Scan for the cell matching the given text and deliver its [X, Y] coordinate at center. 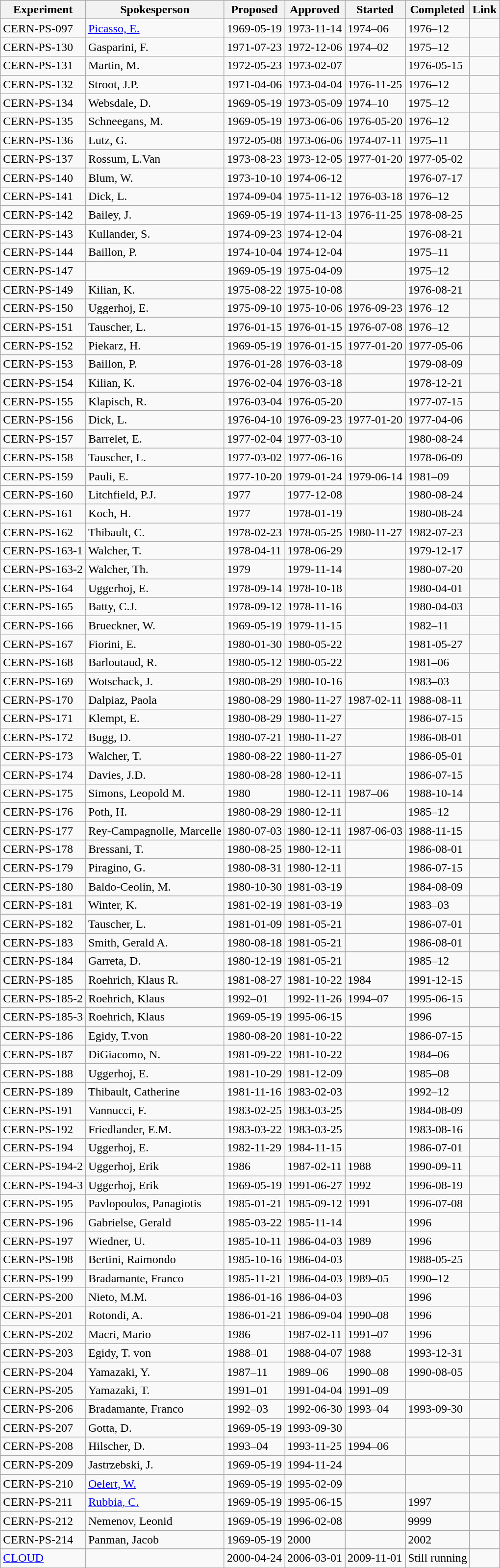
1978-05-25 [315, 532]
1992 [375, 1185]
Experiment [43, 10]
1992–03 [254, 1409]
Vannucci, F. [155, 1110]
1976-02-04 [254, 383]
1978-06-09 [438, 457]
CERN-PS-185-2 [43, 998]
1972-05-08 [254, 140]
1991-12-15 [438, 980]
1975-09-10 [254, 308]
1992–01 [254, 998]
1990-08-05 [438, 1371]
1988-04-07 [315, 1353]
1988-08-11 [438, 700]
1985-03-22 [254, 1222]
CERN-PS-210 [43, 1484]
1979-01-24 [315, 476]
CERN-PS-153 [43, 364]
1980-07-20 [438, 570]
CERN-PS-154 [43, 383]
CERN-PS-182 [43, 924]
1980-10-16 [315, 681]
1981–09 [438, 476]
Poth, H. [155, 812]
Smith, Gerald A. [155, 943]
1981-02-19 [254, 905]
1974-11-13 [315, 215]
1978-09-12 [254, 607]
CERN-PS-144 [43, 252]
Spokesperson [155, 10]
1974–06 [375, 28]
CERN-PS-178 [43, 849]
1983-03-22 [254, 1129]
2002 [438, 1540]
1980 [254, 793]
1980-08-28 [254, 774]
1986-09-04 [315, 1316]
9999 [438, 1521]
Koch, H. [155, 513]
CERN-PS-160 [43, 495]
1992–12 [438, 1092]
CERN-PS-142 [43, 215]
1974–02 [375, 47]
Walcher, Th. [155, 570]
1994-11-24 [315, 1465]
Hilscher, D. [155, 1446]
1972-12-06 [315, 47]
1976-03-04 [254, 401]
1980-08-18 [254, 943]
Picasso, E. [155, 28]
1986-01-16 [254, 1297]
Jastrzebski, J. [155, 1465]
1978-04-11 [254, 551]
Fiorini, E. [155, 644]
Rey-Campagnolle, Marcelle [155, 831]
1981-05-27 [438, 644]
Barrelet, E. [155, 439]
1984–06 [438, 1054]
CERN-PS-205 [43, 1390]
CERN-PS-174 [43, 774]
CERN-PS-208 [43, 1446]
CERN-PS-163-1 [43, 551]
1977-03-10 [315, 439]
1980-08-31 [254, 868]
1977-12-08 [315, 495]
1985-10-16 [254, 1260]
1975-10-06 [315, 308]
CERN-PS-165 [43, 607]
CERN-PS-161 [43, 513]
CERN-PS-207 [43, 1428]
1983-02-25 [254, 1110]
1975-10-08 [315, 290]
Blum, W. [155, 177]
1978-10-18 [315, 588]
1980-12-19 [254, 961]
1974–10 [375, 103]
CERN-PS-151 [43, 327]
1991–09 [375, 1390]
1977-07-15 [438, 401]
CERN-PS-212 [43, 1521]
Wiedner, U. [155, 1241]
CERN-PS-191 [43, 1110]
CERN-PS-203 [43, 1353]
CERN-PS-185 [43, 980]
1980-08-25 [254, 849]
CERN-PS-199 [43, 1278]
1985-11-21 [254, 1278]
Schneegans, M. [155, 122]
1980-05-12 [254, 663]
1989–05 [375, 1278]
1979-12-17 [438, 551]
Friedlander, E.M. [155, 1129]
CERN-PS-169 [43, 681]
1981-10-29 [254, 1073]
1990-09-11 [438, 1167]
CERN-PS-137 [43, 159]
CERN-PS-173 [43, 756]
1981-11-16 [254, 1092]
CERN-PS-177 [43, 831]
1993-12-31 [438, 1353]
1996-02-08 [315, 1521]
Martin, M. [155, 66]
CERN-PS-134 [43, 103]
1980-08-20 [254, 1036]
Piragino, G. [155, 868]
2000 [315, 1540]
1980-04-01 [438, 588]
CERN-PS-186 [43, 1036]
1988-05-25 [438, 1260]
1984-11-15 [315, 1148]
1976-01-28 [254, 364]
1995-02-09 [315, 1484]
1994–07 [375, 998]
1991–01 [254, 1390]
1974-07-11 [375, 140]
1982-11-29 [254, 1148]
Barloutaud, R. [155, 663]
CERN-PS-209 [43, 1465]
CLOUD [43, 1558]
1981-01-09 [254, 924]
Garreta, D. [155, 961]
1981-08-27 [254, 980]
1976-05-15 [438, 66]
CERN-PS-162 [43, 532]
CERN-PS-159 [43, 476]
1977-10-20 [254, 476]
1981-12-09 [315, 1073]
Rotondi, A. [155, 1316]
1974-09-04 [254, 196]
CERN-PS-201 [43, 1316]
Macri, Mario [155, 1334]
1977-05-02 [438, 159]
CERN-PS-157 [43, 439]
1976-07-17 [438, 177]
CERN-PS-170 [43, 700]
Thibault, Catherine [155, 1092]
1989–06 [315, 1371]
CERN-PS-163-2 [43, 570]
CERN-PS-152 [43, 346]
CERN-PS-155 [43, 401]
Bressani, T. [155, 849]
1983-08-16 [438, 1129]
1979-06-14 [375, 476]
1983-02-03 [315, 1092]
CERN-PS-194-3 [43, 1185]
1996-08-19 [438, 1185]
Nemenov, Leonid [155, 1521]
CERN-PS-166 [43, 625]
CERN-PS-204 [43, 1371]
Dalpiaz, Paola [155, 700]
Winter, K. [155, 905]
Started [375, 10]
1974-10-04 [254, 252]
1980-04-03 [438, 607]
1975-04-09 [315, 271]
1975-11-12 [315, 196]
1979-11-14 [315, 570]
1994–06 [375, 1446]
1987-06-03 [375, 831]
CERN-PS-140 [43, 177]
CERN-PS-206 [43, 1409]
Simons, Leopold M. [155, 793]
1973-08-23 [254, 159]
1973-04-04 [315, 84]
1978-01-19 [315, 513]
Panman, Jacob [155, 1540]
CERN-PS-185-3 [43, 1017]
1974-06-12 [315, 177]
Litchfield, P.J. [155, 495]
Link [484, 10]
1980-07-21 [254, 737]
1980-01-30 [254, 644]
Bugg, D. [155, 737]
1988–01 [254, 1353]
CERN-PS-164 [43, 588]
1977-03-02 [254, 457]
1985–08 [438, 1073]
1988-10-14 [438, 793]
1971-07-23 [254, 47]
1996-07-08 [438, 1204]
Lutz, G. [155, 140]
Completed [438, 10]
Egidy, T.von [155, 1036]
1979-11-15 [315, 625]
Nieto, M.M. [155, 1297]
2009-11-01 [375, 1558]
1973-12-05 [315, 159]
1976-07-08 [375, 327]
CERN-PS-198 [43, 1260]
CERN-PS-188 [43, 1073]
CERN-PS-149 [43, 290]
1985-11-14 [315, 1222]
CERN-PS-150 [43, 308]
1977-04-06 [438, 420]
CERN-PS-147 [43, 271]
CERN-PS-097 [43, 28]
1992-06-30 [315, 1409]
Baldo-Ceolin, M. [155, 887]
1973-10-10 [254, 177]
Klapisch, R. [155, 401]
1974-09-23 [254, 234]
Still running [438, 1558]
1980-07-03 [254, 831]
1978-08-25 [438, 215]
1977-06-16 [315, 457]
CERN-PS-158 [43, 457]
CERN-PS-168 [43, 663]
CERN-PS-189 [43, 1092]
Wotschack, J. [155, 681]
2006-03-01 [315, 1558]
CERN-PS-200 [43, 1297]
Websdale, D. [155, 103]
CERN-PS-180 [43, 887]
Bailey, J. [155, 215]
CERN-PS-194-2 [43, 1167]
CERN-PS-156 [43, 420]
CERN-PS-130 [43, 47]
1986-05-01 [438, 756]
CERN-PS-135 [43, 122]
1991-04-04 [315, 1390]
Pavlopoulos, Panagiotis [155, 1204]
Gasparini, F. [155, 47]
1991–07 [375, 1334]
1991-06-27 [315, 1185]
Batty, C.J. [155, 607]
CERN-PS-131 [43, 66]
1977-02-04 [254, 439]
Roehrich, Klaus R. [155, 980]
CERN-PS-141 [43, 196]
Klempt, E. [155, 719]
1985-09-12 [315, 1204]
1973-11-14 [315, 28]
1973-05-09 [315, 103]
CERN-PS-202 [43, 1334]
CERN-PS-192 [43, 1129]
Bertini, Raimondo [155, 1260]
CERN-PS-132 [43, 84]
Egidy, T. von [155, 1353]
1978-06-29 [315, 551]
CERN-PS-176 [43, 812]
1990–12 [438, 1278]
Thibault, C. [155, 532]
CERN-PS-197 [43, 1241]
1978-09-14 [254, 588]
Pauli, E. [155, 476]
Yamazaki, T. [155, 1390]
2000-04-24 [254, 1558]
Stroot, J.P. [155, 84]
Proposed [254, 10]
1985-01-21 [254, 1204]
1981–06 [438, 663]
CERN-PS-172 [43, 737]
1980-10-30 [254, 887]
Oelert, W. [155, 1484]
CERN-PS-179 [43, 868]
1987–06 [375, 793]
1987–11 [254, 1371]
Yamazaki, Y. [155, 1371]
CERN-PS-167 [43, 644]
1977-05-06 [438, 346]
CERN-PS-175 [43, 793]
DiGiacomo, N. [155, 1054]
CERN-PS-195 [43, 1204]
1981-09-22 [254, 1054]
Kullander, S. [155, 234]
1988-11-15 [438, 831]
1993-11-25 [315, 1446]
CERN-PS-194 [43, 1148]
1971-04-06 [254, 84]
1991 [375, 1204]
CERN-PS-181 [43, 905]
Piekarz, H. [155, 346]
CERN-PS-184 [43, 961]
Gabrielse, Gerald [155, 1222]
1976-04-10 [254, 420]
CERN-PS-187 [43, 1054]
1986-01-21 [254, 1316]
1989 [375, 1241]
1975-08-22 [254, 290]
1984 [375, 980]
CERN-PS-171 [43, 719]
1982-07-23 [438, 532]
1997 [438, 1502]
Rubbia, C. [155, 1502]
1978-11-16 [315, 607]
1978-12-21 [438, 383]
Gotta, D. [155, 1428]
1992-11-26 [315, 998]
Rossum, L.Van [155, 159]
1979 [254, 570]
1985-10-11 [254, 1241]
1973-02-07 [315, 66]
Brueckner, W. [155, 625]
Approved [315, 10]
Davies, J.D. [155, 774]
CERN-PS-214 [43, 1540]
CERN-PS-143 [43, 234]
1982–11 [438, 625]
1980-08-22 [254, 756]
CERN-PS-136 [43, 140]
1978-02-23 [254, 532]
CERN-PS-183 [43, 943]
1979-08-09 [438, 364]
1972-05-23 [254, 66]
CERN-PS-211 [43, 1502]
CERN-PS-196 [43, 1222]
